Scan for the cell matching the given text and deliver its (x, y) coordinate at center. 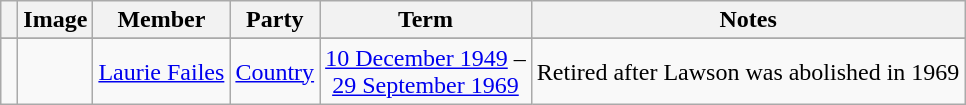
Country (275, 72)
Retired after Lawson was abolished in 1969 (748, 72)
Member (162, 20)
Party (275, 20)
Notes (748, 20)
10 December 1949 –29 September 1969 (426, 72)
Term (426, 20)
Image (56, 20)
Laurie Failes (162, 72)
